Provide the (X, Y) coordinate of the cell's center where the given text is located.  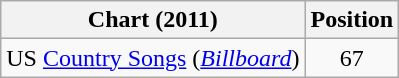
67 (352, 58)
Chart (2011) (153, 20)
Position (352, 20)
US Country Songs (Billboard) (153, 58)
